Identify which cell holds the provided text, then report its [x, y] central coordinate. 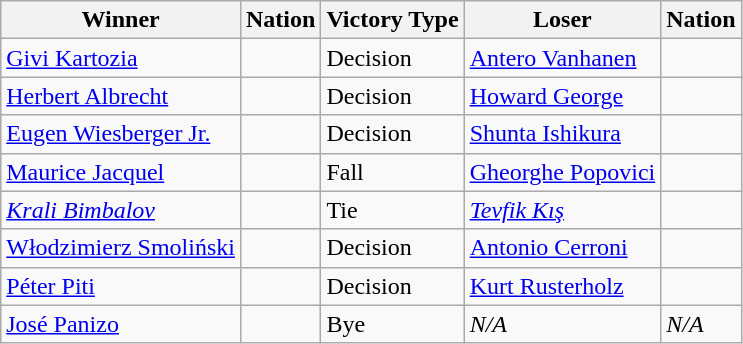
Eugen Wiesberger Jr. [121, 134]
Antonio Cerroni [562, 248]
Fall [392, 172]
Loser [562, 20]
Włodzimierz Smoliński [121, 248]
Winner [121, 20]
José Panizo [121, 324]
Kurt Rusterholz [562, 286]
Antero Vanhanen [562, 58]
Bye [392, 324]
Herbert Albrecht [121, 96]
Maurice Jacquel [121, 172]
Shunta Ishikura [562, 134]
Tevfik Kış [562, 210]
Givi Kartozia [121, 58]
Howard George [562, 96]
Tie [392, 210]
Victory Type [392, 20]
Péter Piti [121, 286]
Krali Bimbalov [121, 210]
Gheorghe Popovici [562, 172]
